Pinpoint the cell where the given text exists, returning its (x, y) midpoint coordinate. 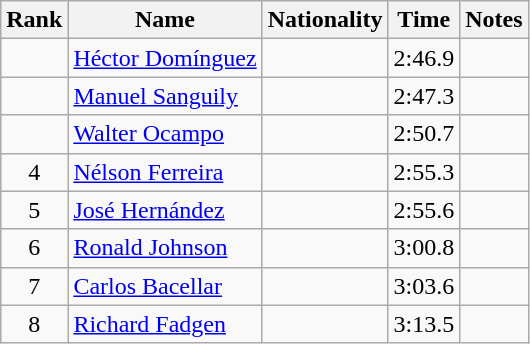
2:55.3 (424, 172)
2:50.7 (424, 134)
Nationality (325, 20)
3:03.6 (424, 286)
Notes (494, 20)
4 (34, 172)
Richard Fadgen (165, 324)
5 (34, 210)
Nélson Ferreira (165, 172)
6 (34, 248)
2:46.9 (424, 58)
Héctor Domínguez (165, 58)
8 (34, 324)
3:00.8 (424, 248)
Rank (34, 20)
2:55.6 (424, 210)
Carlos Bacellar (165, 286)
Walter Ocampo (165, 134)
2:47.3 (424, 96)
Name (165, 20)
José Hernández (165, 210)
Ronald Johnson (165, 248)
Time (424, 20)
Manuel Sanguily (165, 96)
7 (34, 286)
3:13.5 (424, 324)
